Output the [X, Y] coordinate of the center of the cell containing the given text.  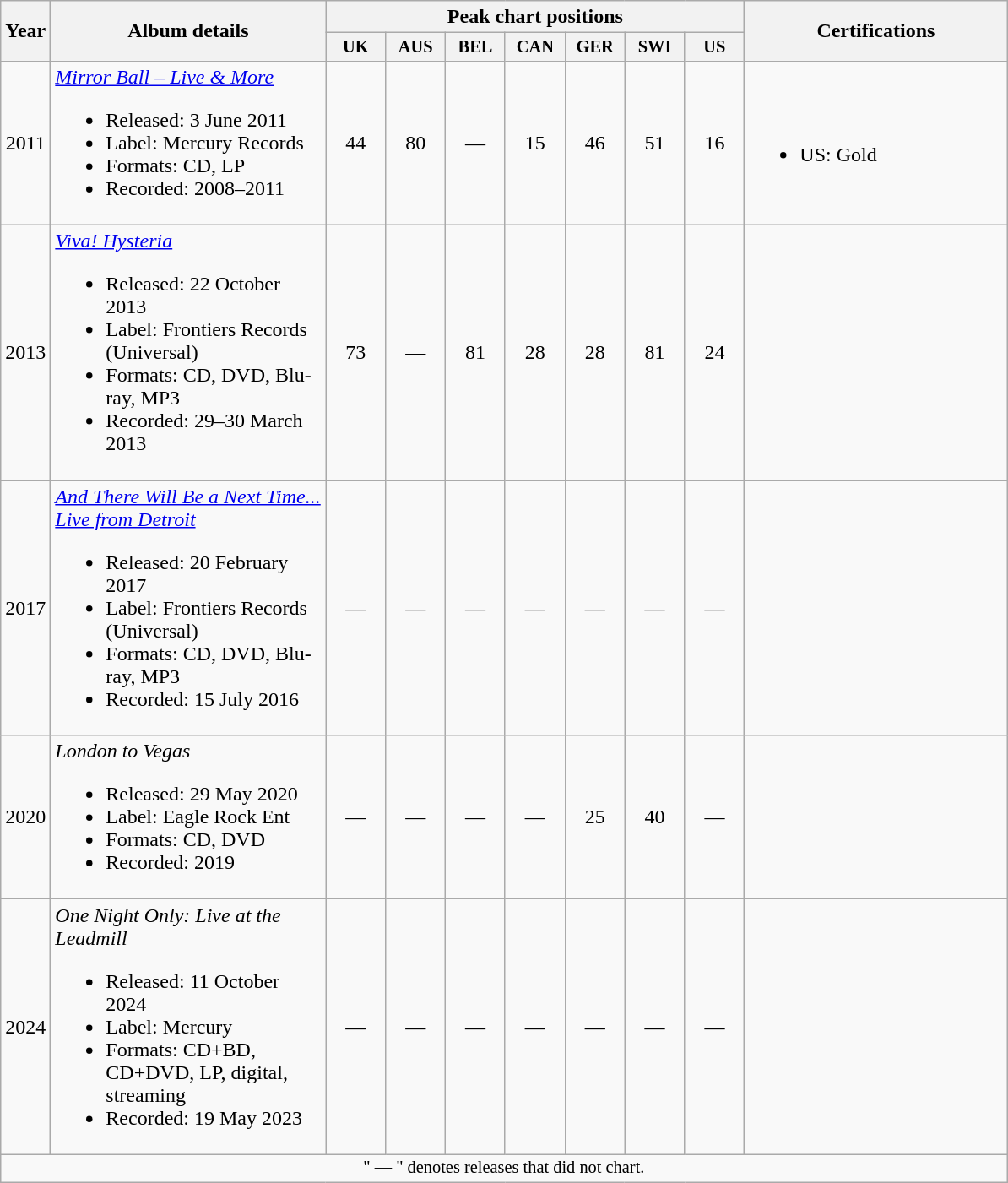
40 [655, 817]
80 [415, 143]
15 [535, 143]
51 [655, 143]
Peak chart positions [535, 17]
73 [356, 353]
2011 [25, 143]
16 [714, 143]
Mirror Ball – Live & MoreReleased: 3 June 2011Label: Mercury RecordsFormats: CD, LPRecorded: 2008–2011 [188, 143]
2013 [25, 353]
UK [356, 47]
Year [25, 31]
2020 [25, 817]
2017 [25, 608]
US [714, 47]
46 [594, 143]
25 [594, 817]
BEL [476, 47]
44 [356, 143]
SWI [655, 47]
CAN [535, 47]
" — " denotes releases that did not chart. [504, 1169]
One Night Only: Live at the LeadmillReleased: 11 October 2024Label: MercuryFormats: CD+BD, CD+DVD, LP, digital, streamingRecorded: 19 May 2023 [188, 1027]
Viva! HysteriaReleased: 22 October 2013Label: Frontiers Records (Universal)Formats: CD, DVD, Blu-ray, MP3Recorded: 29–30 March 2013 [188, 353]
London to VegasReleased: 29 May 2020Label: Eagle Rock EntFormats: CD, DVDRecorded: 2019 [188, 817]
2024 [25, 1027]
US: Gold [876, 143]
AUS [415, 47]
24 [714, 353]
GER [594, 47]
Album details [188, 31]
Certifications [876, 31]
